For the text-containing cell, return its midpoint in (x, y) coordinate format. 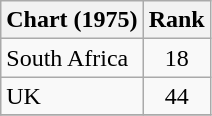
South Africa (72, 58)
UK (72, 96)
Chart (1975) (72, 20)
Rank (176, 20)
18 (176, 58)
44 (176, 96)
